Provide the [x, y] coordinate of the cell's center where the given text is located.  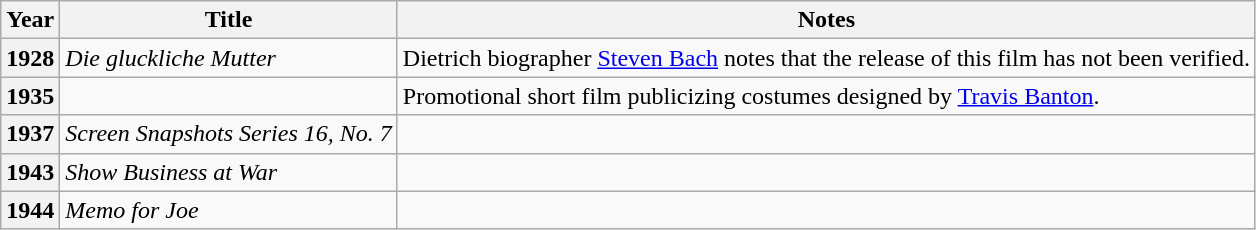
1937 [30, 134]
Notes [826, 20]
1928 [30, 58]
Dietrich biographer Steven Bach notes that the release of this film has not been verified. [826, 58]
Year [30, 20]
Title [228, 20]
Promotional short film publicizing costumes designed by Travis Banton. [826, 96]
Screen Snapshots Series 16, No. 7 [228, 134]
Memo for Joe [228, 210]
Show Business at War [228, 172]
1943 [30, 172]
1935 [30, 96]
1944 [30, 210]
Die gluckliche Mutter [228, 58]
